From the cell containing the given text, extract its center point as [X, Y] coordinate. 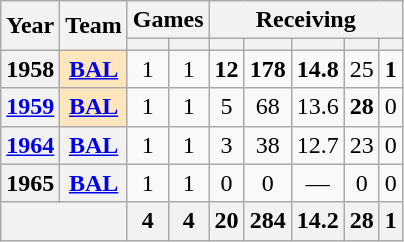
13.6 [318, 107]
Receiving [306, 20]
38 [268, 145]
5 [226, 107]
Team [94, 26]
20 [226, 221]
Games [168, 20]
12.7 [318, 145]
Year [30, 26]
1964 [30, 145]
14.2 [318, 221]
14.8 [318, 69]
284 [268, 221]
68 [268, 107]
1959 [30, 107]
— [318, 183]
23 [362, 145]
25 [362, 69]
178 [268, 69]
12 [226, 69]
1965 [30, 183]
1958 [30, 69]
3 [226, 145]
